Search for the cell housing the specified text and yield its [x, y] center coordinate. 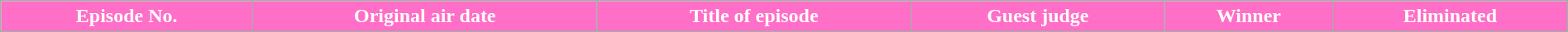
Original air date [425, 16]
Title of episode [754, 16]
Guest judge [1038, 16]
Episode No. [127, 16]
Eliminated [1451, 16]
Winner [1249, 16]
